Extract the (x, y) coordinate from the center of the cell holding the provided text.  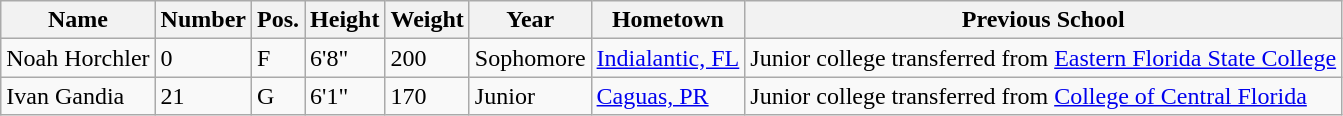
Height (345, 20)
F (278, 58)
G (278, 96)
Junior (530, 96)
Ivan Gandia (78, 96)
Junior college transferred from Eastern Florida State College (1044, 58)
200 (427, 58)
6'1" (345, 96)
21 (203, 96)
Junior college transferred from College of Central Florida (1044, 96)
Sophomore (530, 58)
6'8" (345, 58)
Indialantic, FL (668, 58)
Previous School (1044, 20)
Year (530, 20)
0 (203, 58)
Hometown (668, 20)
Pos. (278, 20)
Number (203, 20)
170 (427, 96)
Weight (427, 20)
Noah Horchler (78, 58)
Caguas, PR (668, 96)
Name (78, 20)
